Return the [x, y] coordinate for the center point of the cell that contains the specified text.  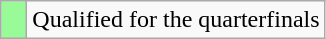
Qualified for the quarterfinals [176, 20]
